Capture the cell that displays the provided text and extract its [x, y] central coordinate. 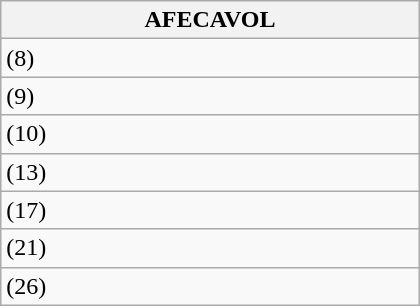
(8) [210, 58]
(10) [210, 134]
(13) [210, 172]
(17) [210, 210]
(21) [210, 248]
(9) [210, 96]
AFECAVOL [210, 20]
(26) [210, 286]
